Pinpoint the cell where the given text exists, returning its (X, Y) midpoint coordinate. 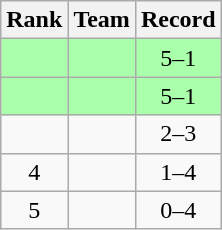
2–3 (178, 134)
1–4 (178, 172)
0–4 (178, 210)
5 (34, 210)
4 (34, 172)
Team (102, 20)
Rank (34, 20)
Record (178, 20)
